Output the [X, Y] coordinate of the center of the cell containing the given text.  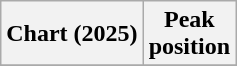
Chart (2025) [72, 34]
Peakposition [189, 34]
